Search for the cell housing the specified text and yield its (X, Y) center coordinate. 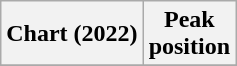
Chart (2022) (72, 34)
Peakposition (189, 34)
